Find where the given text appears and provide that cell's center as [x, y] coordinate. 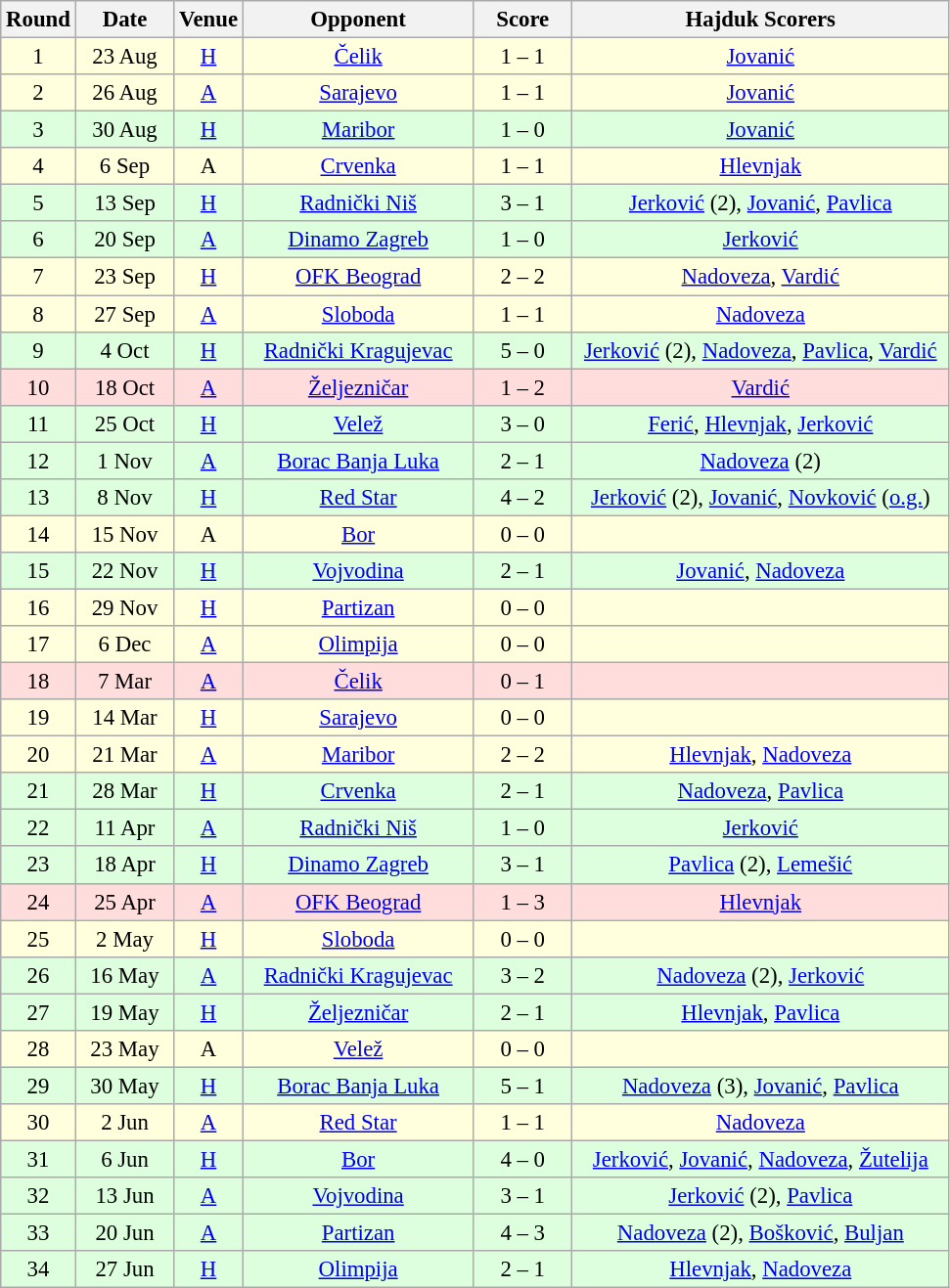
4 – 0 [522, 1159]
7 [38, 277]
5 [38, 203]
11 [38, 423]
13 Sep [125, 203]
28 [38, 1049]
18 Oct [125, 387]
19 [38, 718]
4 Oct [125, 350]
29 Nov [125, 607]
5 – 0 [522, 350]
Score [522, 20]
Jerković (2), Jovanić, Novković (o.g.) [761, 498]
Hajduk Scorers [761, 20]
23 May [125, 1049]
20 Jun [125, 1233]
22 Nov [125, 571]
2 Jun [125, 1123]
20 Sep [125, 240]
13 [38, 498]
14 [38, 534]
Vardić [761, 387]
Jerković (2), Jovanić, Pavlica [761, 203]
18 Apr [125, 866]
0 – 1 [522, 682]
6 Jun [125, 1159]
6 [38, 240]
15 [38, 571]
2 [38, 93]
18 [38, 682]
15 Nov [125, 534]
17 [38, 644]
22 [38, 828]
30 [38, 1123]
Jovanić, Nadoveza [761, 571]
16 May [125, 975]
27 [38, 1012]
Nadoveza (2) [761, 461]
9 [38, 350]
20 [38, 755]
1 – 2 [522, 387]
3 [38, 130]
Opponent [358, 20]
8 Nov [125, 498]
23 Sep [125, 277]
30 May [125, 1086]
19 May [125, 1012]
28 Mar [125, 791]
33 [38, 1233]
Nadoveza (2), Bošković, Buljan [761, 1233]
Round [38, 20]
10 [38, 387]
Date [125, 20]
13 Jun [125, 1196]
6 Sep [125, 166]
Nadoveza, Pavlica [761, 791]
25 Apr [125, 902]
29 [38, 1086]
Nadoveza, Vardić [761, 277]
32 [38, 1196]
4 – 2 [522, 498]
21 Mar [125, 755]
Jerković, Jovanić, Nadoveza, Žutelija [761, 1159]
25 Oct [125, 423]
Jerković (2), Nadoveza, Pavlica, Vardić [761, 350]
11 Apr [125, 828]
4 – 3 [522, 1233]
Hlevnjak, Pavlica [761, 1012]
Nadoveza (2), Jerković [761, 975]
24 [38, 902]
3 – 0 [522, 423]
12 [38, 461]
2 May [125, 939]
1 – 3 [522, 902]
1 Nov [125, 461]
Pavlica (2), Lemešić [761, 866]
34 [38, 1269]
Jerković (2), Pavlica [761, 1196]
16 [38, 607]
30 Aug [125, 130]
5 – 1 [522, 1086]
23 Aug [125, 57]
8 [38, 314]
6 Dec [125, 644]
23 [38, 866]
3 – 2 [522, 975]
26 [38, 975]
27 Jun [125, 1269]
4 [38, 166]
14 Mar [125, 718]
31 [38, 1159]
26 Aug [125, 93]
25 [38, 939]
Nadoveza (3), Jovanić, Pavlica [761, 1086]
Venue [209, 20]
7 Mar [125, 682]
21 [38, 791]
27 Sep [125, 314]
Ferić, Hlevnjak, Jerković [761, 423]
1 [38, 57]
